Detect which cell encompasses the target text, then output its [X, Y] center coordinate. 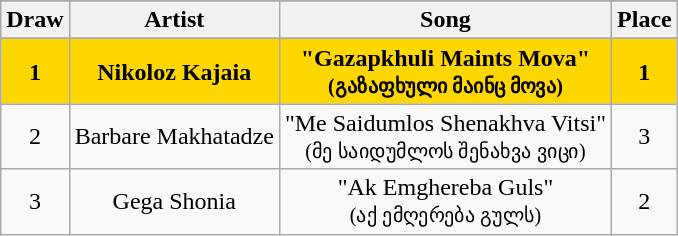
"Me Saidumlos Shenakhva Vitsi"(მე საიდუმლოს შენახვა ვიცი) [445, 136]
Draw [35, 20]
Barbare Makhatadze [174, 136]
Artist [174, 20]
Nikoloz Kajaia [174, 72]
"Gazapkhuli Maints Mova"(გაზაფხული მაინც მოვა) [445, 72]
Song [445, 20]
"Ak Emghereba Guls"(აქ ემღერება გულს) [445, 202]
Gega Shonia [174, 202]
Place [645, 20]
